Extract the (x, y) coordinate from the center of the cell holding the provided text.  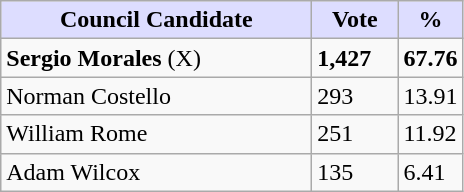
Adam Wilcox (156, 172)
67.76 (430, 58)
11.92 (430, 134)
Vote (355, 20)
William Rome (156, 134)
Sergio Morales (X) (156, 58)
293 (355, 96)
Norman Costello (156, 96)
135 (355, 172)
Council Candidate (156, 20)
% (430, 20)
251 (355, 134)
6.41 (430, 172)
1,427 (355, 58)
13.91 (430, 96)
